Determine the [X, Y] coordinate at the center of the cell enclosing the given text.  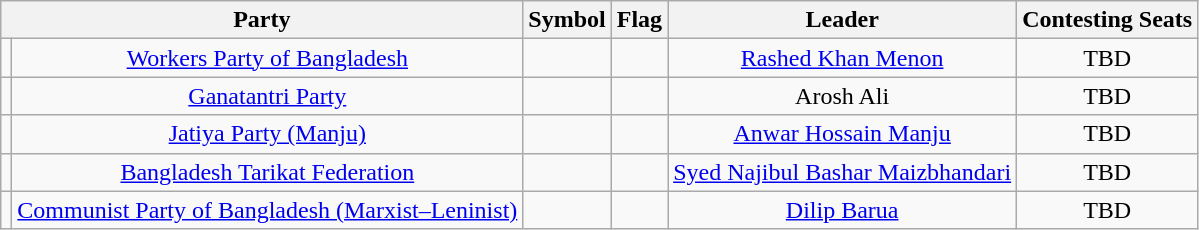
Anwar Hossain Manju [842, 134]
Communist Party of Bangladesh (Marxist–Leninist) [268, 210]
Syed Najibul Bashar Maizbhandari [842, 172]
Jatiya Party (Manju) [268, 134]
Workers Party of Bangladesh [268, 58]
Contesting Seats [1108, 20]
Flag [639, 20]
Leader [842, 20]
Dilip Barua [842, 210]
Party [262, 20]
Symbol [567, 20]
Arosh Ali [842, 96]
Bangladesh Tarikat Federation [268, 172]
Rashed Khan Menon [842, 58]
Ganatantri Party [268, 96]
